For the text-containing cell, return its midpoint in [x, y] coordinate format. 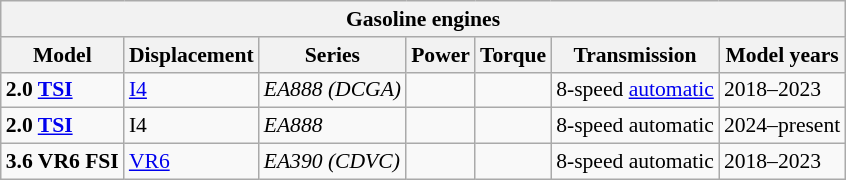
Torque [513, 55]
VR6 [192, 162]
Displacement [192, 55]
Power [440, 55]
EA888 (DCGA) [332, 90]
Gasoline engines [424, 19]
2024–present [782, 126]
Transmission [635, 55]
3.6 VR6 FSI [62, 162]
EA888 [332, 126]
Series [332, 55]
Model years [782, 55]
EA390 (CDVC) [332, 162]
Model [62, 55]
